Find where the given text appears and provide that cell's center as [X, Y] coordinate. 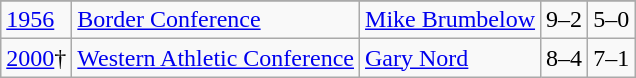
Mike Brumbelow [450, 20]
7–1 [612, 58]
Gary Nord [450, 58]
5–0 [612, 20]
2000† [36, 58]
Western Athletic Conference [216, 58]
9–2 [564, 20]
1956 [36, 20]
Border Conference [216, 20]
8–4 [564, 58]
